Detect which cell encompasses the target text, then output its (X, Y) center coordinate. 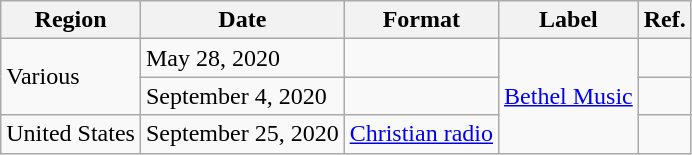
Various (71, 77)
Christian radio (421, 134)
May 28, 2020 (242, 58)
September 25, 2020 (242, 134)
September 4, 2020 (242, 96)
United States (71, 134)
Region (71, 20)
Ref. (664, 20)
Format (421, 20)
Date (242, 20)
Label (569, 20)
Bethel Music (569, 96)
